Return (x, y) of the center of cell containing provided text 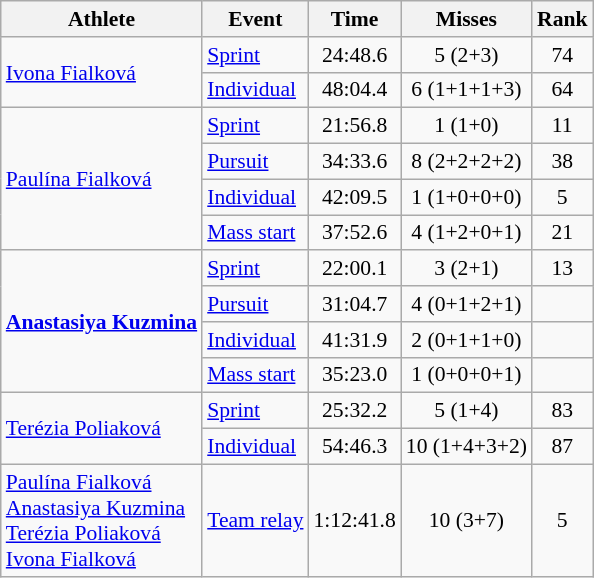
1 (1+0+0+0) (466, 197)
83 (562, 411)
24:48.6 (355, 55)
38 (562, 162)
Terézia Poliaková (102, 428)
25:32.2 (355, 411)
13 (562, 269)
41:31.9 (355, 340)
3 (2+1) (466, 269)
54:46.3 (355, 447)
34:33.6 (355, 162)
48:04.4 (355, 90)
Anastasiya Kuzmina (102, 322)
10 (1+4+3+2) (466, 447)
4 (1+2+0+1) (466, 233)
64 (562, 90)
21:56.8 (355, 126)
Event (255, 19)
Time (355, 19)
2 (0+1+1+0) (466, 340)
Rank (562, 19)
11 (562, 126)
42:09.5 (355, 197)
74 (562, 55)
Athlete (102, 19)
Paulína Fialková (102, 179)
1 (1+0) (466, 126)
10 (3+7) (466, 520)
1:12:41.8 (355, 520)
Team relay (255, 520)
5 (1+4) (466, 411)
5 (2+3) (466, 55)
21 (562, 233)
4 (0+1+2+1) (466, 304)
8 (2+2+2+2) (466, 162)
22:00.1 (355, 269)
87 (562, 447)
Paulína FialkováAnastasiya KuzminaTerézia PoliakováIvona Fialková (102, 520)
6 (1+1+1+3) (466, 90)
Misses (466, 19)
1 (0+0+0+1) (466, 375)
31:04.7 (355, 304)
Ivona Fialková (102, 72)
35:23.0 (355, 375)
37:52.6 (355, 233)
